Locate the cell with the specified text and output its (x, y) center coordinate. 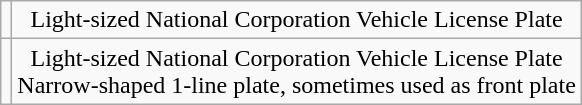
Light-sized National Corporation Vehicle License PlateNarrow-shaped 1-line plate, sometimes used as front plate (297, 72)
Light-sized National Corporation Vehicle License Plate (297, 20)
